Return [x, y] of the center of cell containing provided text 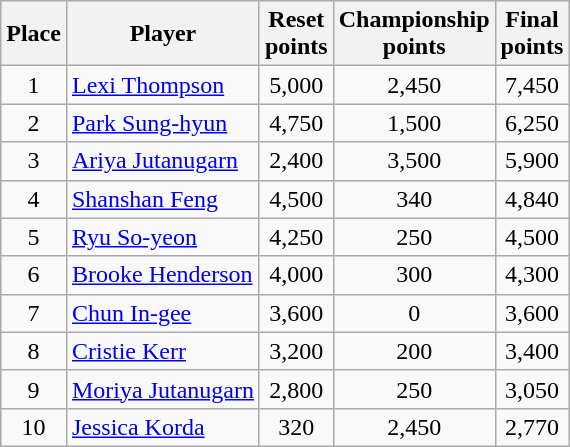
340 [414, 199]
Shanshan Feng [162, 199]
8 [34, 351]
1,500 [414, 123]
0 [414, 313]
Ryu So-yeon [162, 237]
Jessica Korda [162, 427]
2,800 [296, 389]
5,900 [532, 161]
10 [34, 427]
4,750 [296, 123]
2,770 [532, 427]
Ariya Jutanugarn [162, 161]
3,200 [296, 351]
Lexi Thompson [162, 85]
2,400 [296, 161]
Brooke Henderson [162, 275]
5 [34, 237]
200 [414, 351]
2 [34, 123]
4,840 [532, 199]
Chun In-gee [162, 313]
Park Sung-hyun [162, 123]
Resetpoints [296, 34]
4,300 [532, 275]
4,000 [296, 275]
6 [34, 275]
6,250 [532, 123]
3 [34, 161]
300 [414, 275]
Cristie Kerr [162, 351]
7,450 [532, 85]
3,500 [414, 161]
Championshippoints [414, 34]
4 [34, 199]
3,400 [532, 351]
320 [296, 427]
9 [34, 389]
4,250 [296, 237]
7 [34, 313]
Finalpoints [532, 34]
5,000 [296, 85]
3,050 [532, 389]
1 [34, 85]
Player [162, 34]
Place [34, 34]
Moriya Jutanugarn [162, 389]
